Output the [X, Y] coordinate of the center of the cell containing the given text.  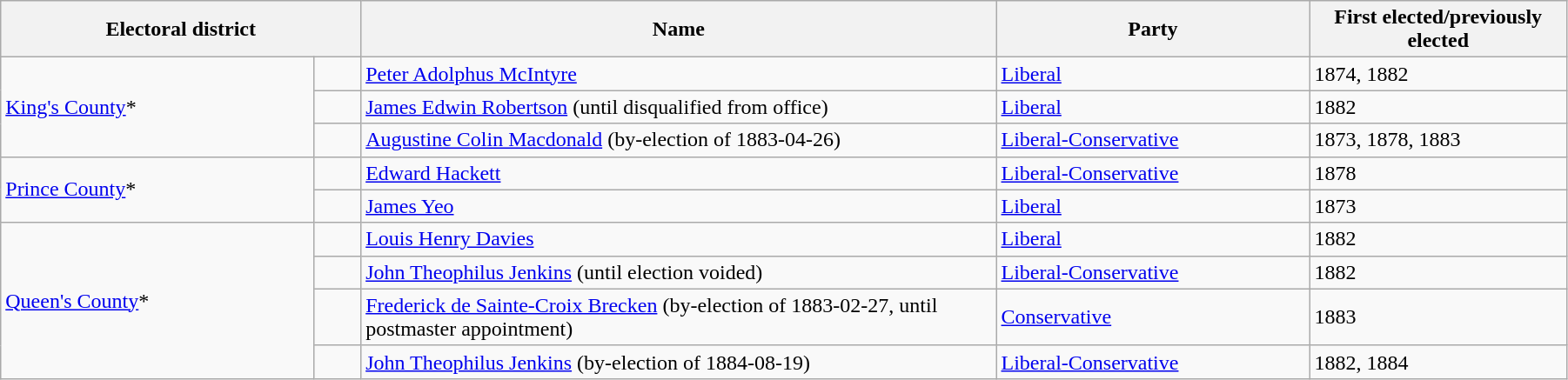
1878 [1438, 173]
Edward Hackett [679, 173]
Name [679, 30]
James Yeo [679, 206]
King's County* [157, 107]
1873 [1438, 206]
Augustine Colin Macdonald (by-election of 1883-04-26) [679, 140]
1874, 1882 [1438, 74]
Conservative [1153, 317]
Electoral district [181, 30]
John Theophilus Jenkins (until election voided) [679, 272]
Louis Henry Davies [679, 239]
1883 [1438, 317]
Frederick de Sainte-Croix Brecken (by-election of 1883-02-27, until postmaster appointment) [679, 317]
First elected/previously elected [1438, 30]
Queen's County* [157, 301]
Peter Adolphus McIntyre [679, 74]
Prince County* [157, 190]
John Theophilus Jenkins (by-election of 1884-08-19) [679, 362]
1882, 1884 [1438, 362]
Party [1153, 30]
James Edwin Robertson (until disqualified from office) [679, 107]
1873, 1878, 1883 [1438, 140]
